Detect which cell encompasses the target text, then output its (X, Y) center coordinate. 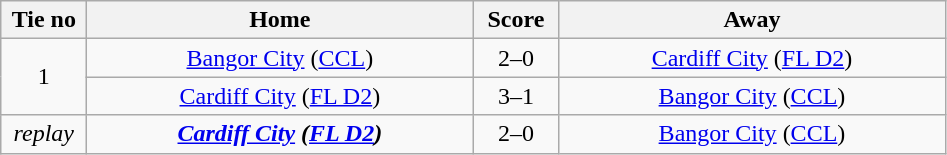
Home (280, 20)
replay (44, 134)
3–1 (516, 96)
1 (44, 77)
Tie no (44, 20)
Away (752, 20)
Score (516, 20)
